From the cell containing the given text, extract its center point as (X, Y) coordinate. 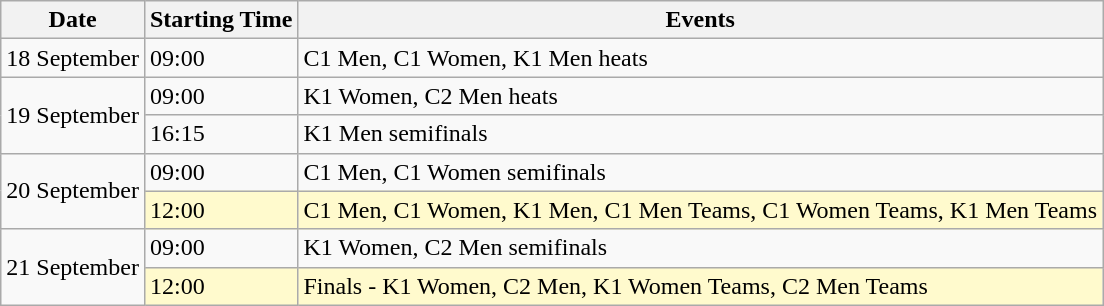
K1 Women, C2 Men heats (700, 96)
C1 Men, C1 Women semifinals (700, 172)
16:15 (221, 134)
Finals - K1 Women, C2 Men, K1 Women Teams, C2 Men Teams (700, 286)
K1 Women, C2 Men semifinals (700, 248)
18 September (73, 58)
20 September (73, 191)
19 September (73, 115)
21 September (73, 267)
Date (73, 20)
C1 Men, C1 Women, K1 Men, C1 Men Teams, C1 Women Teams, K1 Men Teams (700, 210)
Starting Time (221, 20)
Events (700, 20)
C1 Men, C1 Women, K1 Men heats (700, 58)
K1 Men semifinals (700, 134)
